Determine the [X, Y] coordinate at the center of the cell enclosing the given text.  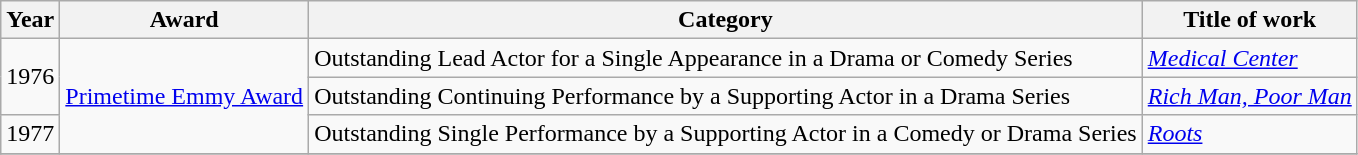
Outstanding Lead Actor for a Single Appearance in a Drama or Comedy Series [726, 58]
Roots [1250, 134]
Year [30, 20]
Primetime Emmy Award [184, 96]
Outstanding Continuing Performance by a Supporting Actor in a Drama Series [726, 96]
Rich Man, Poor Man [1250, 96]
Medical Center [1250, 58]
Award [184, 20]
1976 [30, 77]
Title of work [1250, 20]
Category [726, 20]
1977 [30, 134]
Outstanding Single Performance by a Supporting Actor in a Comedy or Drama Series [726, 134]
